From the cell containing the given text, extract its center point as (x, y) coordinate. 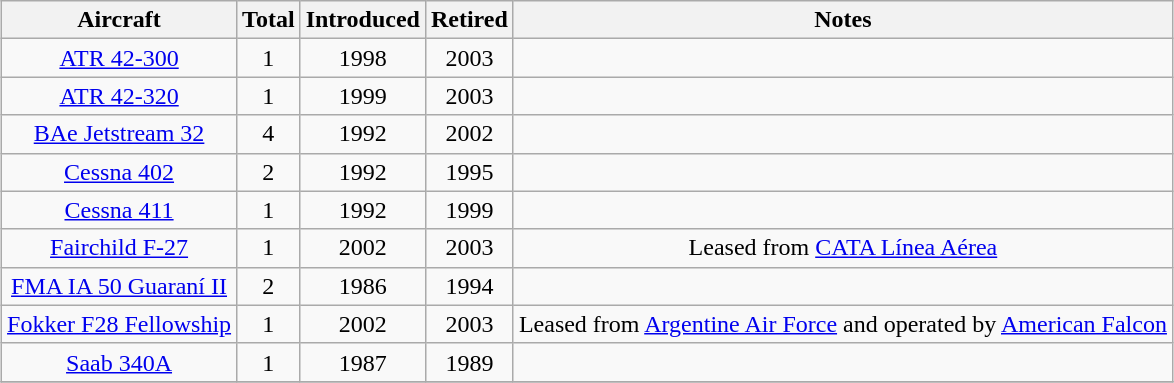
1995 (469, 172)
4 (269, 134)
Notes (842, 20)
FMA IA 50 Guaraní II (120, 286)
Saab 340A (120, 362)
Aircraft (120, 20)
BAe Jetstream 32 (120, 134)
1987 (362, 362)
Leased from CATA Línea Aérea (842, 248)
Leased from Argentine Air Force and operated by American Falcon (842, 324)
Fairchild F-27 (120, 248)
1989 (469, 362)
ATR 42-300 (120, 58)
ATR 42-320 (120, 96)
1998 (362, 58)
Fokker F28 Fellowship (120, 324)
1986 (362, 286)
Retired (469, 20)
Total (269, 20)
Introduced (362, 20)
1994 (469, 286)
Cessna 411 (120, 210)
Cessna 402 (120, 172)
